Output the [x, y] coordinate of the center of the cell containing the given text.  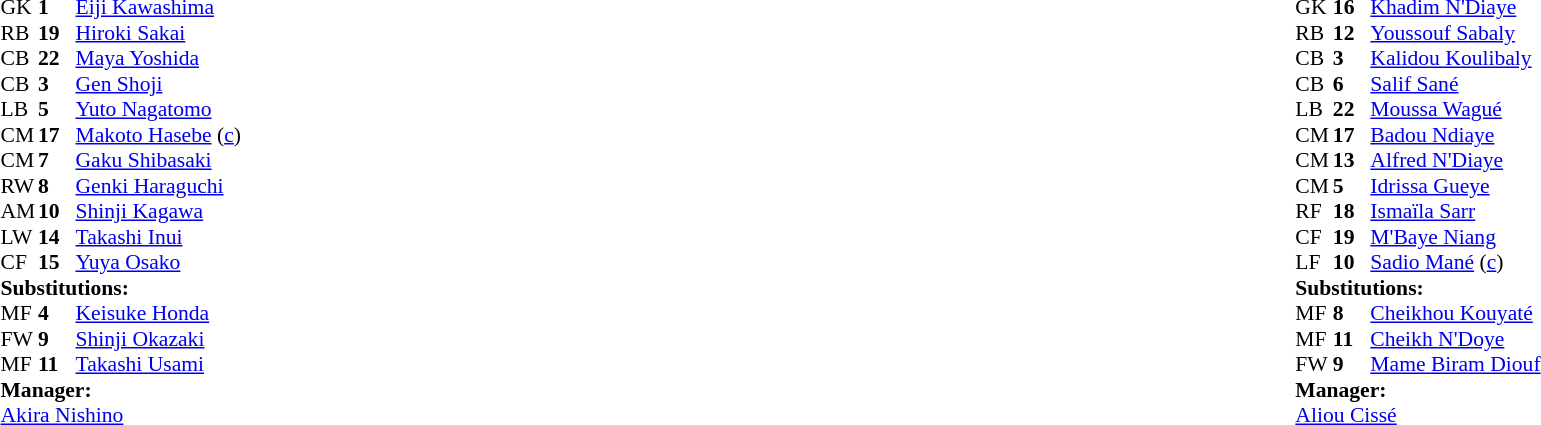
Takashi Usami [158, 365]
RW [19, 186]
Shinji Kagawa [158, 211]
Alfred N'Diaye [1455, 161]
Mame Biram Diouf [1455, 365]
Shinji Okazaki [158, 339]
Salif Sané [1455, 84]
Moussa Wagué [1455, 109]
RF [1314, 211]
Badou Ndiaye [1455, 135]
4 [57, 313]
Gen Shoji [158, 84]
Hiroki Sakai [158, 33]
Gaku Shibasaki [158, 161]
LF [1314, 263]
Maya Yoshida [158, 59]
13 [1352, 161]
Takashi Inui [158, 237]
Cheikh N'Doye [1455, 339]
12 [1352, 33]
Yuto Nagatomo [158, 109]
AM [19, 211]
Cheikhou Kouyaté [1455, 313]
7 [57, 161]
Ismaïla Sarr [1455, 211]
Keisuke Honda [158, 313]
Youssouf Sabaly [1455, 33]
14 [57, 237]
15 [57, 263]
Yuya Osako [158, 263]
LW [19, 237]
18 [1352, 211]
Genki Haraguchi [158, 186]
M'Baye Niang [1455, 237]
Idrissa Gueye [1455, 186]
Sadio Mané (c) [1455, 263]
Kalidou Koulibaly [1455, 59]
Makoto Hasebe (c) [158, 135]
6 [1352, 84]
